Identify which cell holds the provided text, then report its (X, Y) central coordinate. 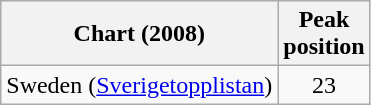
Sweden (Sverigetopplistan) (140, 85)
Peakposition (324, 34)
23 (324, 85)
Chart (2008) (140, 34)
